Determine the [x, y] coordinate at the center of the cell enclosing the given text.  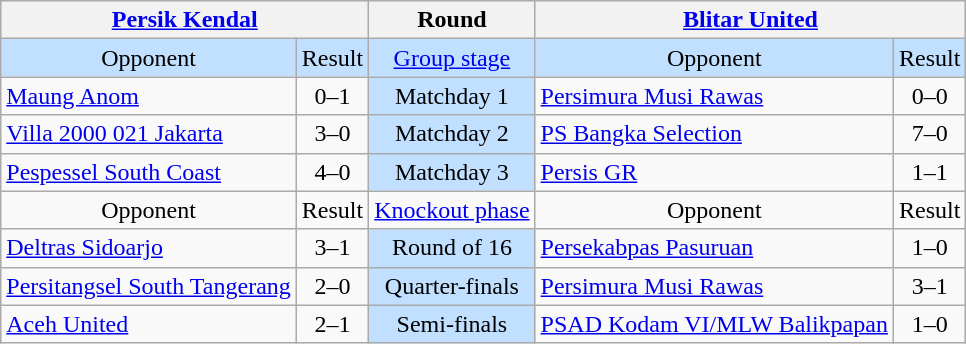
Matchday 2 [452, 134]
Matchday 3 [452, 172]
2–0 [332, 286]
0–1 [332, 96]
Semi-finals [452, 324]
Persis GR [714, 172]
2–1 [332, 324]
PS Bangka Selection [714, 134]
Persitangsel South Tangerang [149, 286]
Group stage [452, 58]
3–0 [332, 134]
Pespessel South Coast [149, 172]
7–0 [929, 134]
Deltras Sidoarjo [149, 248]
Round of 16 [452, 248]
Aceh United [149, 324]
Persekabpas Pasuruan [714, 248]
PSAD Kodam VI/MLW Balikpapan [714, 324]
4–0 [332, 172]
Matchday 1 [452, 96]
Maung Anom [149, 96]
Persik Kendal [185, 20]
Blitar United [750, 20]
1–1 [929, 172]
Knockout phase [452, 210]
Round [452, 20]
Villa 2000 021 Jakarta [149, 134]
0–0 [929, 96]
Quarter-finals [452, 286]
